Pinpoint the cell where the given text exists, returning its (X, Y) midpoint coordinate. 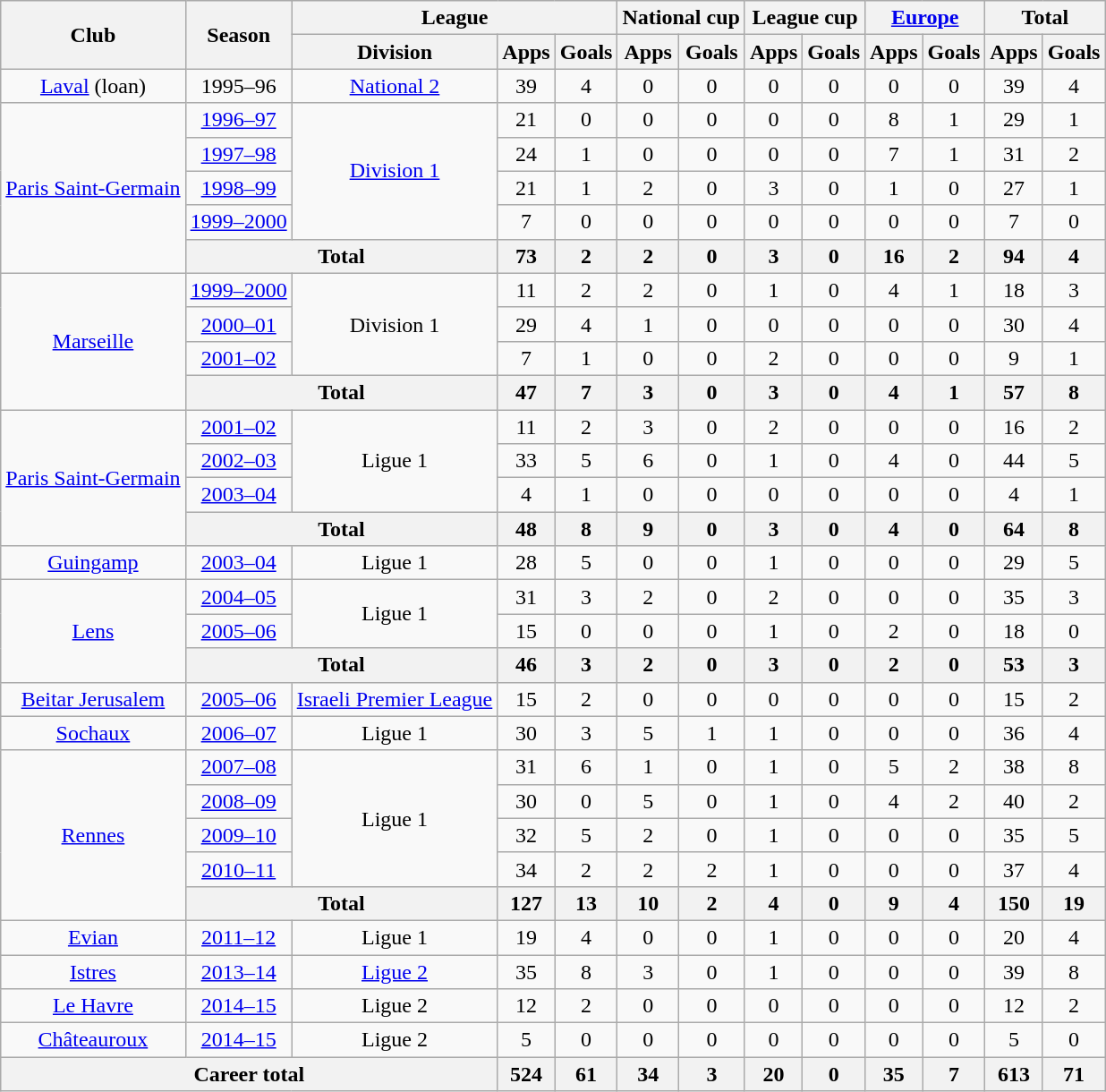
1995–96 (238, 86)
47 (526, 392)
2006–07 (238, 733)
Career total (249, 1074)
40 (1014, 801)
2009–10 (238, 835)
2007–08 (238, 767)
57 (1014, 392)
73 (526, 256)
Guingamp (93, 563)
27 (1014, 188)
613 (1014, 1074)
37 (1014, 869)
2008–09 (238, 801)
36 (1014, 733)
Israeli Premier League (395, 699)
33 (526, 461)
2000–01 (238, 324)
Club (93, 35)
44 (1014, 461)
10 (648, 903)
64 (1014, 529)
1998–99 (238, 188)
127 (526, 903)
38 (1014, 767)
2011–12 (238, 937)
League (455, 18)
32 (526, 835)
524 (526, 1074)
48 (526, 529)
1996–97 (238, 120)
Division (395, 52)
53 (1014, 665)
2010–11 (238, 869)
League cup (804, 18)
Evian (93, 937)
Istres (93, 971)
Lens (93, 631)
Marseille (93, 341)
National 2 (395, 86)
71 (1074, 1074)
Le Havre (93, 1006)
Europe (925, 18)
1997–98 (238, 154)
28 (526, 563)
Beitar Jerusalem (93, 699)
Rennes (93, 835)
24 (526, 154)
61 (586, 1074)
Season (238, 35)
Laval (loan) (93, 86)
46 (526, 665)
94 (1014, 256)
National cup (681, 18)
2002–03 (238, 461)
Châteauroux (93, 1040)
13 (586, 903)
150 (1014, 903)
2013–14 (238, 971)
2004–05 (238, 597)
Sochaux (93, 733)
